Return the [X, Y] coordinate for the center point of the cell that contains the specified text.  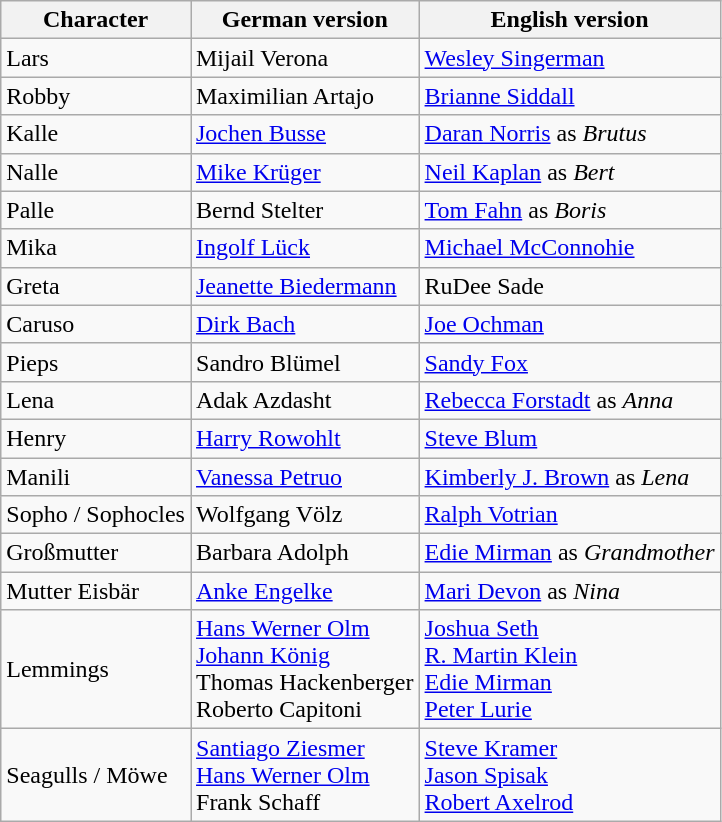
Hans Werner OlmJohann KönigThomas HackenbergerRoberto Capitoni [304, 670]
German version [304, 20]
Adak Azdasht [304, 400]
RuDee Sade [570, 286]
Edie Mirman as Grandmother [570, 553]
Daran Norris as Brutus [570, 134]
Jochen Busse [304, 134]
Mijail Verona [304, 58]
Manili [96, 477]
Mari Devon as Nina [570, 591]
Kimberly J. Brown as Lena [570, 477]
Lena [96, 400]
Sandro Blümel [304, 362]
Character [96, 20]
Ingolf Lück [304, 248]
Bernd Stelter [304, 210]
Sandy Fox [570, 362]
Nalle [96, 172]
Steve KramerJason SpisakRobert Axelrod [570, 775]
Michael McConnohie [570, 248]
English version [570, 20]
Großmutter [96, 553]
Harry Rowohlt [304, 438]
Greta [96, 286]
Seagulls / Möwe [96, 775]
Barbara Adolph [304, 553]
Sopho / Sophocles [96, 515]
Maximilian Artajo [304, 96]
Joshua SethR. Martin KleinEdie MirmanPeter Lurie [570, 670]
Tom Fahn as Boris [570, 210]
Pieps [96, 362]
Ralph Votrian [570, 515]
Palle [96, 210]
Jeanette Biedermann [304, 286]
Wesley Singerman [570, 58]
Rebecca Forstadt as Anna [570, 400]
Mike Krüger [304, 172]
Mutter Eisbär [96, 591]
Lemmings [96, 670]
Wolfgang Völz [304, 515]
Lars [96, 58]
Steve Blum [570, 438]
Santiago ZiesmerHans Werner OlmFrank Schaff [304, 775]
Kalle [96, 134]
Robby [96, 96]
Dirk Bach [304, 324]
Anke Engelke [304, 591]
Neil Kaplan as Bert [570, 172]
Henry [96, 438]
Caruso [96, 324]
Mika [96, 248]
Brianne Siddall [570, 96]
Joe Ochman [570, 324]
Vanessa Petruo [304, 477]
